Determine the (X, Y) coordinate at the center of the cell enclosing the given text.  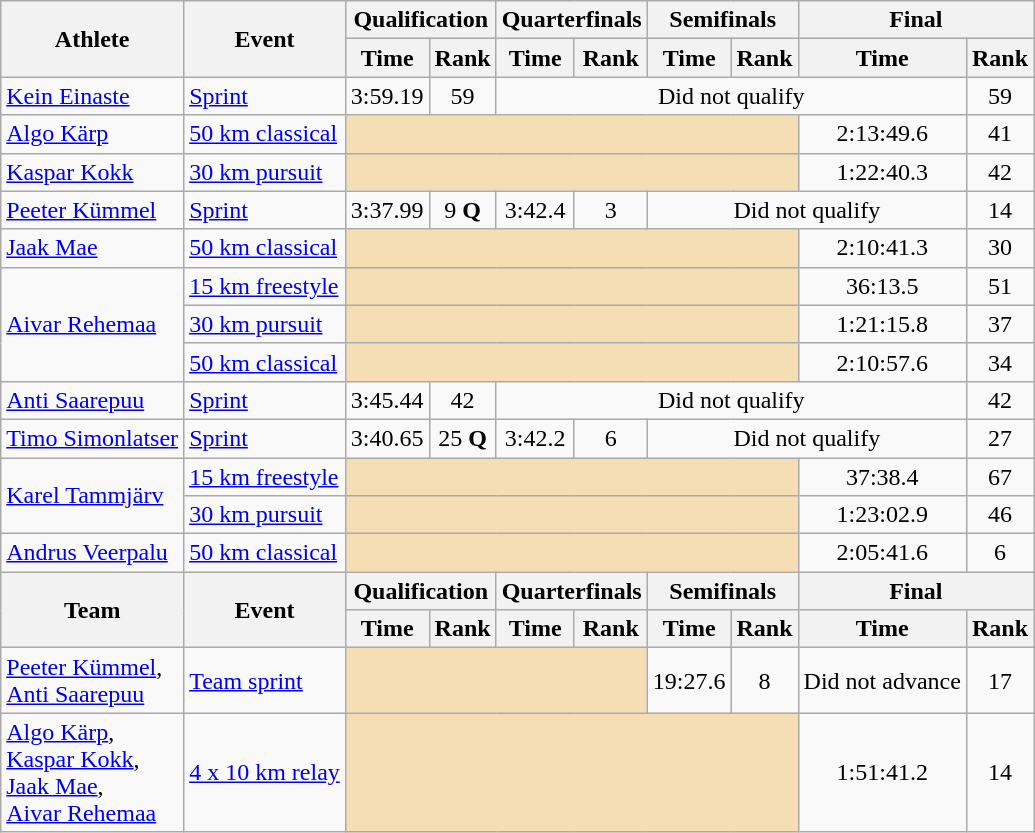
25 Q (462, 438)
Peeter Kümmel, Anti Saarepuu (92, 680)
36:13.5 (882, 286)
1:23:02.9 (882, 515)
37:38.4 (882, 477)
Algo Kärp (92, 134)
Kaspar Kokk (92, 172)
2:05:41.6 (882, 553)
17 (1000, 680)
46 (1000, 515)
Karel Tammjärv (92, 496)
3:42.2 (535, 438)
Peeter Kümmel (92, 210)
3:42.4 (535, 210)
Team (92, 610)
3:59.19 (387, 96)
19:27.6 (689, 680)
Algo Kärp, Kaspar Kokk, Jaak Mae, Aivar Rehemaa (92, 772)
1:51:41.2 (882, 772)
2:10:57.6 (882, 362)
34 (1000, 362)
Did not advance (882, 680)
1:22:40.3 (882, 172)
3:40.65 (387, 438)
Kein Einaste (92, 96)
Athlete (92, 39)
1:21:15.8 (882, 324)
67 (1000, 477)
Andrus Veerpalu (92, 553)
3 (610, 210)
Timo Simonlatser (92, 438)
9 Q (462, 210)
2:13:49.6 (882, 134)
27 (1000, 438)
Aivar Rehemaa (92, 324)
51 (1000, 286)
3:45.44 (387, 400)
30 (1000, 248)
3:37.99 (387, 210)
4 x 10 km relay (265, 772)
Anti Saarepuu (92, 400)
Team sprint (265, 680)
8 (764, 680)
37 (1000, 324)
Jaak Mae (92, 248)
41 (1000, 134)
2:10:41.3 (882, 248)
